Provide the [X, Y] coordinate of the cell's center where the given text is located.  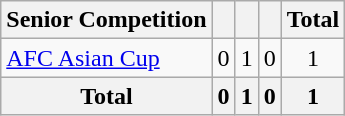
Senior Competition [106, 20]
AFC Asian Cup [106, 58]
